Determine the (x, y) coordinate at the center of the cell enclosing the given text.  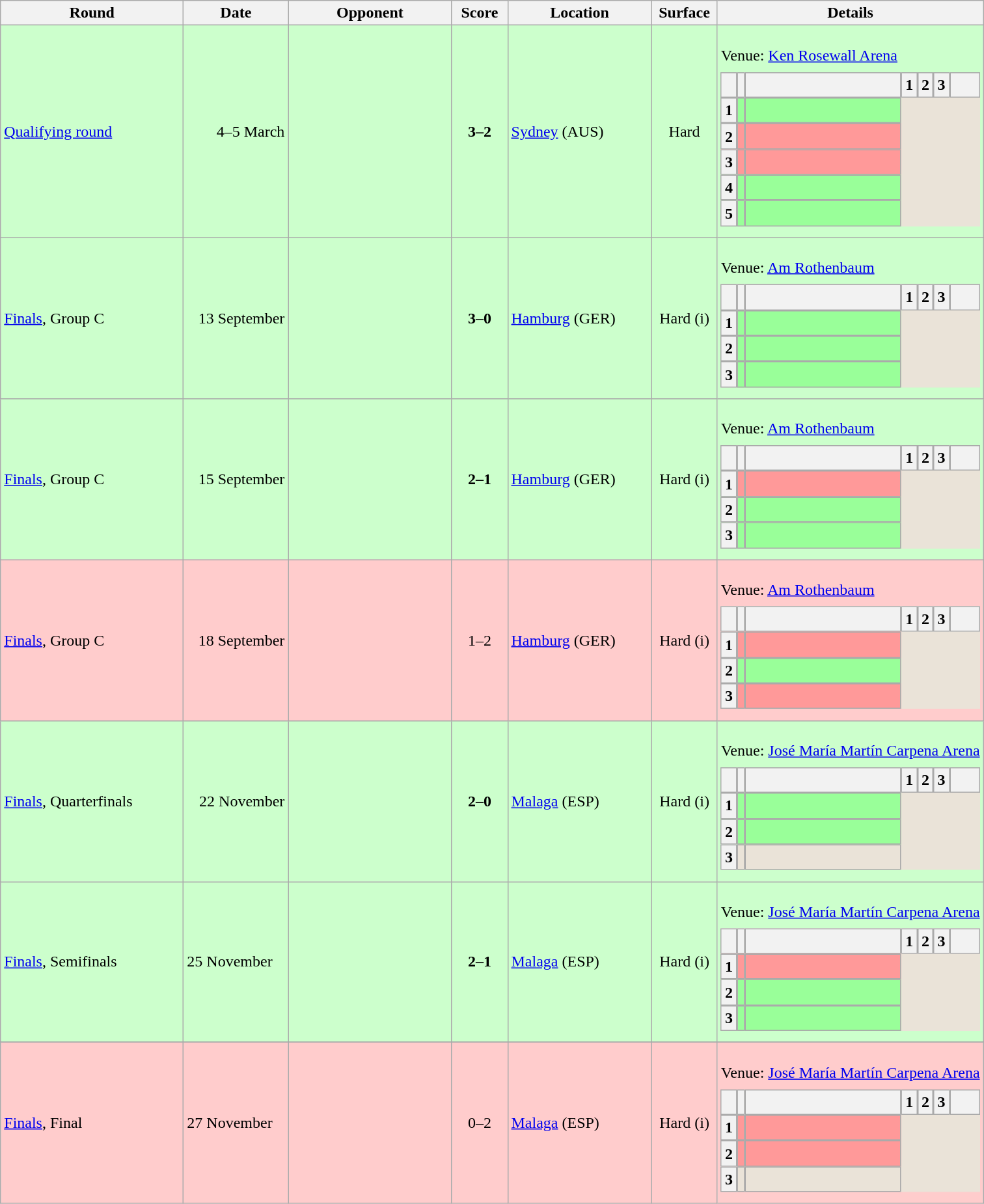
2–0 (480, 800)
Hard (685, 131)
Round (92, 13)
1–2 (480, 640)
Score (480, 13)
18 September (236, 640)
Details (850, 13)
27 November (236, 1123)
Sydney (AUS) (579, 131)
22 November (236, 800)
Qualifying round (92, 131)
5 (729, 213)
Surface (685, 13)
13 September (236, 318)
25 November (236, 962)
4–5 March (236, 131)
Finals, Quarterfinals (92, 800)
3–0 (480, 318)
Location (579, 13)
Venue: Ken Rosewall Arena 1 2 3 1 2 3 4 5 (850, 131)
15 September (236, 479)
Opponent (370, 13)
4 (729, 188)
Finals, Final (92, 1123)
0–2 (480, 1123)
Finals, Semifinals (92, 962)
Date (236, 13)
3–2 (480, 131)
